Locate the cell with the specified text and output its [X, Y] center coordinate. 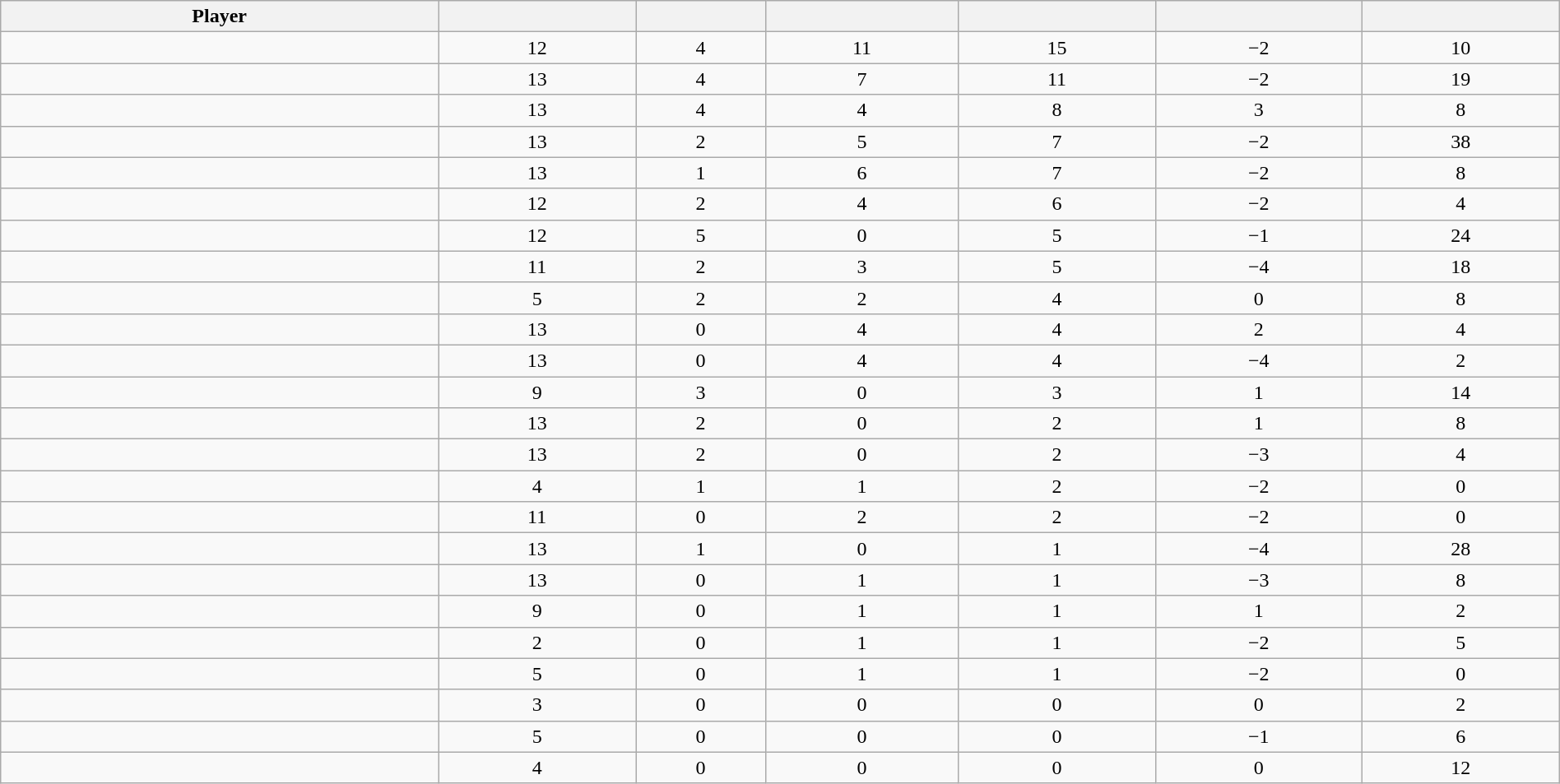
38 [1460, 141]
14 [1460, 392]
24 [1460, 235]
15 [1056, 48]
19 [1460, 79]
10 [1460, 48]
18 [1460, 267]
Player [220, 16]
28 [1460, 549]
